From the cell containing the given text, extract its center point as (x, y) coordinate. 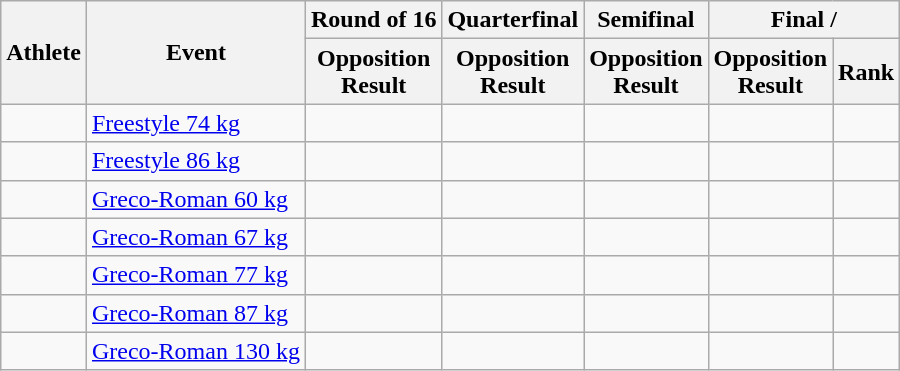
Athlete (44, 52)
Final / (804, 20)
Event (196, 52)
Quarterfinal (513, 20)
Round of 16 (373, 20)
Greco-Roman 87 kg (196, 313)
Freestyle 74 kg (196, 123)
Semifinal (646, 20)
Rank (866, 72)
Freestyle 86 kg (196, 161)
Greco-Roman 67 kg (196, 237)
Greco-Roman 130 kg (196, 351)
Greco-Roman 77 kg (196, 275)
Greco-Roman 60 kg (196, 199)
